Pinpoint the cell where the given text exists, returning its [X, Y] midpoint coordinate. 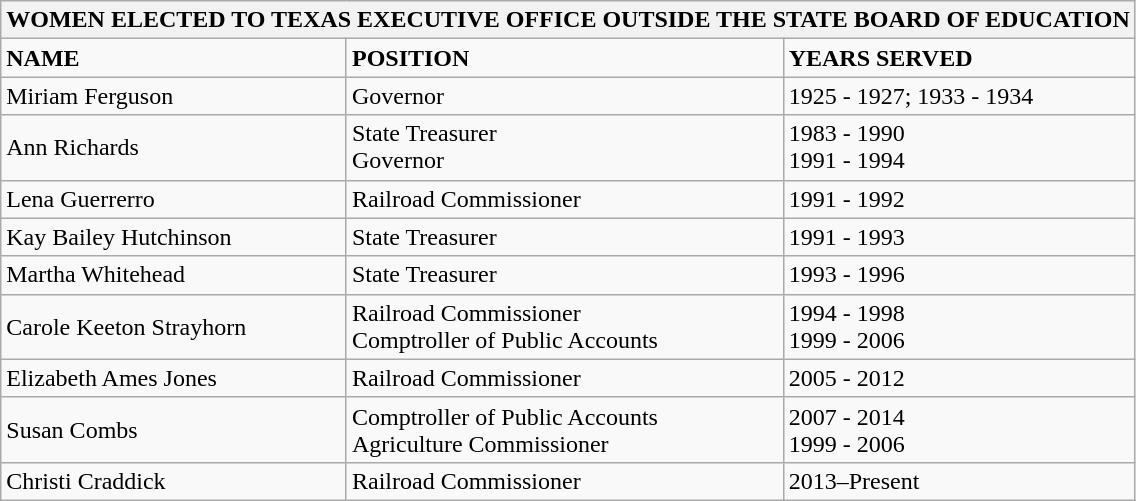
Miriam Ferguson [174, 96]
POSITION [564, 58]
1993 - 1996 [959, 275]
2013–Present [959, 481]
1991 - 1993 [959, 237]
Lena Guerrerro [174, 199]
1994 - 19981999 - 2006 [959, 326]
Ann Richards [174, 148]
Christi Craddick [174, 481]
Susan Combs [174, 430]
2007 - 20141999 - 2006 [959, 430]
1983 - 19901991 - 1994 [959, 148]
NAME [174, 58]
Railroad CommissionerComptroller of Public Accounts [564, 326]
Governor [564, 96]
YEARS SERVED [959, 58]
Carole Keeton Strayhorn [174, 326]
Comptroller of Public AccountsAgriculture Commissioner [564, 430]
Martha Whitehead [174, 275]
WOMEN ELECTED TO TEXAS EXECUTIVE OFFICE OUTSIDE THE STATE BOARD OF EDUCATION [568, 20]
Elizabeth Ames Jones [174, 378]
2005 - 2012 [959, 378]
1925 - 1927; 1933 - 1934 [959, 96]
Kay Bailey Hutchinson [174, 237]
1991 - 1992 [959, 199]
State TreasurerGovernor [564, 148]
